Search for the cell housing the specified text and yield its (X, Y) center coordinate. 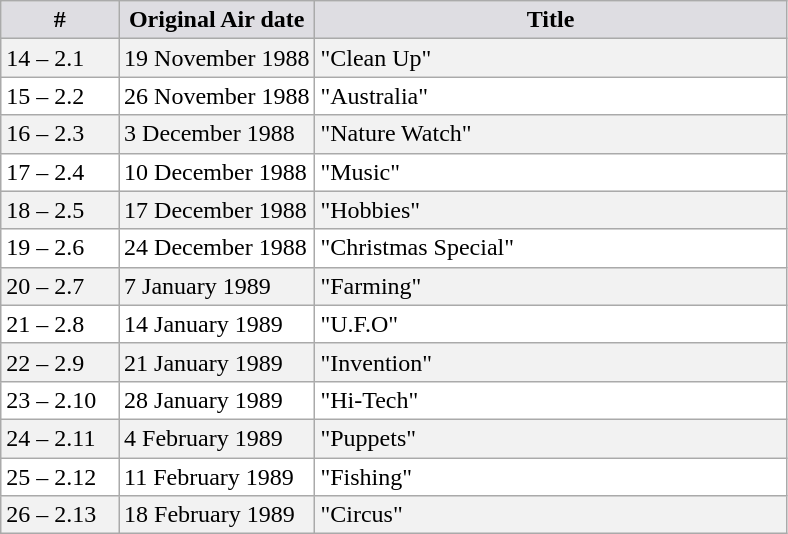
14 – 2.1 (60, 58)
Title (550, 20)
"Music" (550, 172)
16 – 2.3 (60, 134)
10 December 1988 (217, 172)
18 February 1989 (217, 515)
17 – 2.4 (60, 172)
3 December 1988 (217, 134)
19 – 2.6 (60, 248)
24 December 1988 (217, 248)
4 February 1989 (217, 438)
22 – 2.9 (60, 362)
"U.F.O" (550, 324)
25 – 2.12 (60, 477)
Original Air date (217, 20)
"Nature Watch" (550, 134)
17 December 1988 (217, 210)
"Fishing" (550, 477)
"Clean Up" (550, 58)
"Hobbies" (550, 210)
21 – 2.8 (60, 324)
"Hi-Tech" (550, 400)
7 January 1989 (217, 286)
26 – 2.13 (60, 515)
"Circus" (550, 515)
20 – 2.7 (60, 286)
18 – 2.5 (60, 210)
23 – 2.10 (60, 400)
11 February 1989 (217, 477)
15 – 2.2 (60, 96)
"Invention" (550, 362)
14 January 1989 (217, 324)
28 January 1989 (217, 400)
21 January 1989 (217, 362)
# (60, 20)
"Australia" (550, 96)
"Farming" (550, 286)
26 November 1988 (217, 96)
"Puppets" (550, 438)
19 November 1988 (217, 58)
"Christmas Special" (550, 248)
24 – 2.11 (60, 438)
